Return [x, y] of the center of cell containing provided text 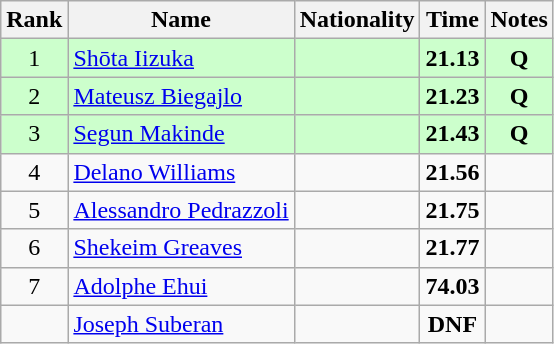
1 [34, 58]
21.13 [452, 58]
6 [34, 248]
Adolphe Ehui [181, 286]
7 [34, 286]
21.77 [452, 248]
5 [34, 210]
DNF [452, 324]
Shekeim Greaves [181, 248]
21.43 [452, 134]
Time [452, 20]
Segun Makinde [181, 134]
74.03 [452, 286]
4 [34, 172]
2 [34, 96]
Name [181, 20]
Delano Williams [181, 172]
Shōta Iizuka [181, 58]
Notes [519, 20]
21.23 [452, 96]
21.56 [452, 172]
21.75 [452, 210]
Joseph Suberan [181, 324]
Rank [34, 20]
Mateusz Biegajlo [181, 96]
Nationality [357, 20]
Alessandro Pedrazzoli [181, 210]
3 [34, 134]
